Return (x, y) of the center of cell containing provided text 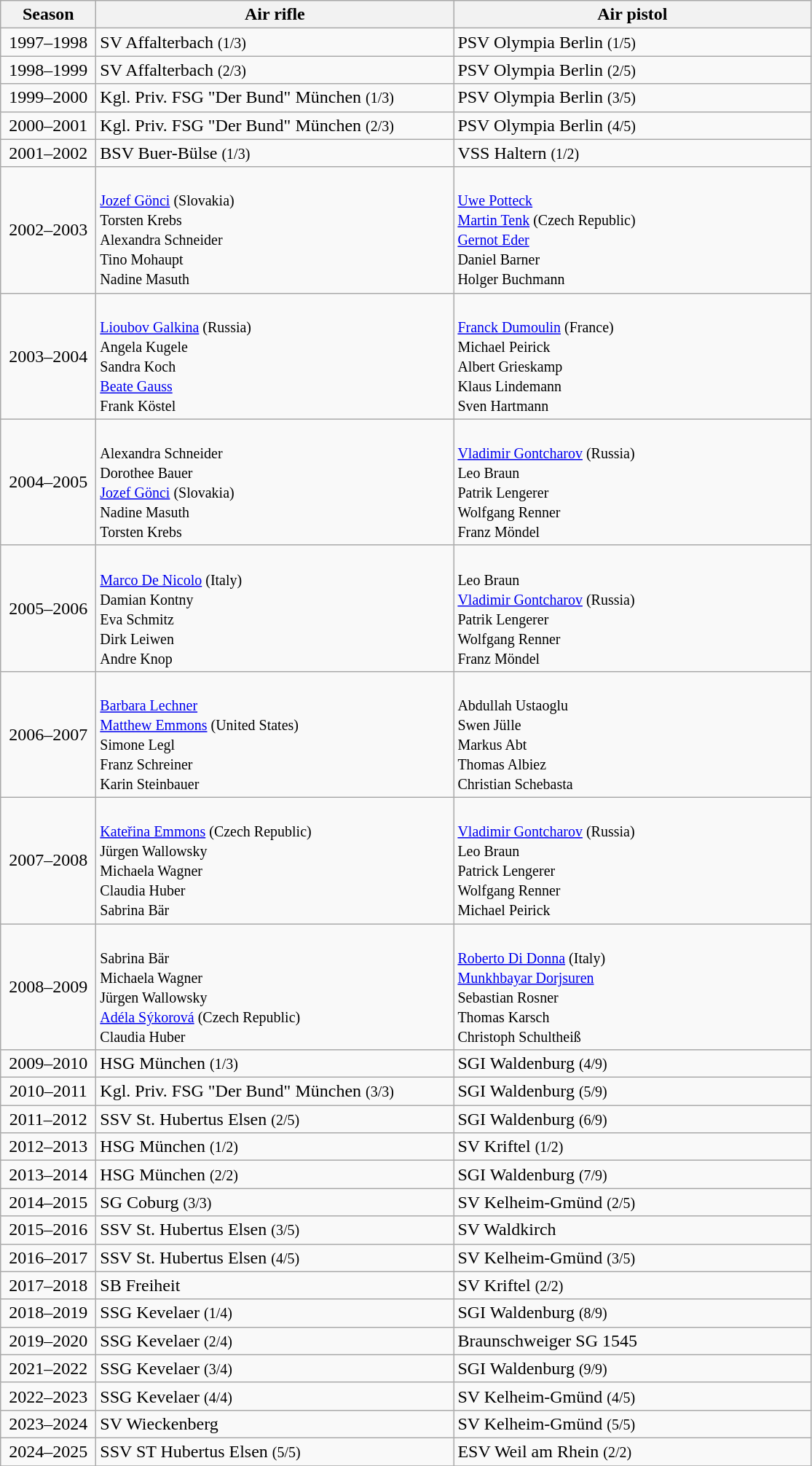
SV Waldkirch (632, 1230)
Kgl. Priv. FSG "Der Bund" München (2/3) (275, 125)
SGI Waldenburg (7/9) (632, 1175)
SV Kriftel (1/2) (632, 1147)
2011–2012 (48, 1119)
2017–2018 (48, 1285)
PSV Olympia Berlin (1/5) (632, 42)
SV Wieckenberg (275, 1424)
1998–1999 (48, 70)
2005–2006 (48, 608)
2000–2001 (48, 125)
SSV St. Hubertus Elsen (2/5) (275, 1119)
Jozef Gönci (Slovakia)Torsten KrebsAlexandra SchneiderTino MohauptNadine Masuth (275, 230)
Vladimir Gontcharov (Russia)Leo BraunPatrik LengererWolfgang RennerFranz Möndel (632, 482)
Braunschweiger SG 1545 (632, 1341)
SV Kelheim-Gmünd (5/5) (632, 1424)
SSG Kevelaer (1/4) (275, 1313)
Season (48, 15)
HSG München (1/2) (275, 1147)
Uwe PotteckMartin Tenk (Czech Republic)Gernot EderDaniel BarnerHolger Buchmann (632, 230)
Roberto Di Donna (Italy)Munkhbayar DorjsurenSebastian RosnerThomas KarschChristoph Schultheiß (632, 987)
Air rifle (275, 15)
Alexandra SchneiderDorothee BauerJozef Gönci (Slovakia)Nadine MasuthTorsten Krebs (275, 482)
SV Affalterbach (1/3) (275, 42)
SV Kelheim-Gmünd (2/5) (632, 1202)
SSG Kevelaer (2/4) (275, 1341)
2022–2023 (48, 1396)
SV Kriftel (2/2) (632, 1285)
Kgl. Priv. FSG "Der Bund" München (3/3) (275, 1091)
ESV Weil am Rhein (2/2) (632, 1451)
SV Affalterbach (2/3) (275, 70)
Marco De Nicolo (Italy)Damian KontnyEva SchmitzDirk LeiwenAndre Knop (275, 608)
2016–2017 (48, 1258)
Kateřina Emmons (Czech Republic)Jürgen WallowskyMichaela WagnerClaudia HuberSabrina Bär (275, 860)
SGI Waldenburg (8/9) (632, 1313)
1997–1998 (48, 42)
PSV Olympia Berlin (2/5) (632, 70)
2024–2025 (48, 1451)
2009–2010 (48, 1064)
2019–2020 (48, 1341)
SSG Kevelaer (3/4) (275, 1368)
2002–2003 (48, 230)
Vladimir Gontcharov (Russia)Leo BraunPatrick LengererWolfgang RennerMichael Peirick (632, 860)
VSS Haltern (1/2) (632, 153)
SSV St. Hubertus Elsen (3/5) (275, 1230)
2001–2002 (48, 153)
SSV St. Hubertus Elsen (4/5) (275, 1258)
SB Freiheit (275, 1285)
Abdullah UstaogluSwen JülleMarkus AbtThomas AlbiezChristian Schebasta (632, 734)
SSG Kevelaer (4/4) (275, 1396)
Franck Dumoulin (France)Michael PeirickAlbert GrieskampKlaus LindemannSven Hartmann (632, 356)
BSV Buer-Bülse (1/3) (275, 153)
HSG München (2/2) (275, 1175)
PSV Olympia Berlin (4/5) (632, 125)
SGI Waldenburg (9/9) (632, 1368)
2018–2019 (48, 1313)
2014–2015 (48, 1202)
PSV Olympia Berlin (3/5) (632, 98)
SV Kelheim-Gmünd (3/5) (632, 1258)
2008–2009 (48, 987)
2015–2016 (48, 1230)
2006–2007 (48, 734)
2021–2022 (48, 1368)
SV Kelheim-Gmünd (4/5) (632, 1396)
2023–2024 (48, 1424)
2013–2014 (48, 1175)
Air pistol (632, 15)
SG Coburg (3/3) (275, 1202)
SSV ST Hubertus Elsen (5/5) (275, 1451)
2003–2004 (48, 356)
Kgl. Priv. FSG "Der Bund" München (1/3) (275, 98)
Barbara LechnerMatthew Emmons (United States)Simone LeglFranz SchreinerKarin Steinbauer (275, 734)
HSG München (1/3) (275, 1064)
Sabrina BärMichaela WagnerJürgen WallowskyAdéla Sýkorová (Czech Republic)Claudia Huber (275, 987)
SGI Waldenburg (4/9) (632, 1064)
2007–2008 (48, 860)
Leo BraunVladimir Gontcharov (Russia)Patrik LengererWolfgang RennerFranz Möndel (632, 608)
Lioubov Galkina (Russia)Angela KugeleSandra KochBeate GaussFrank Köstel (275, 356)
SGI Waldenburg (5/9) (632, 1091)
1999–2000 (48, 98)
SGI Waldenburg (6/9) (632, 1119)
2004–2005 (48, 482)
2012–2013 (48, 1147)
2010–2011 (48, 1091)
